Extract the [X, Y] coordinate from the center of the cell holding the provided text.  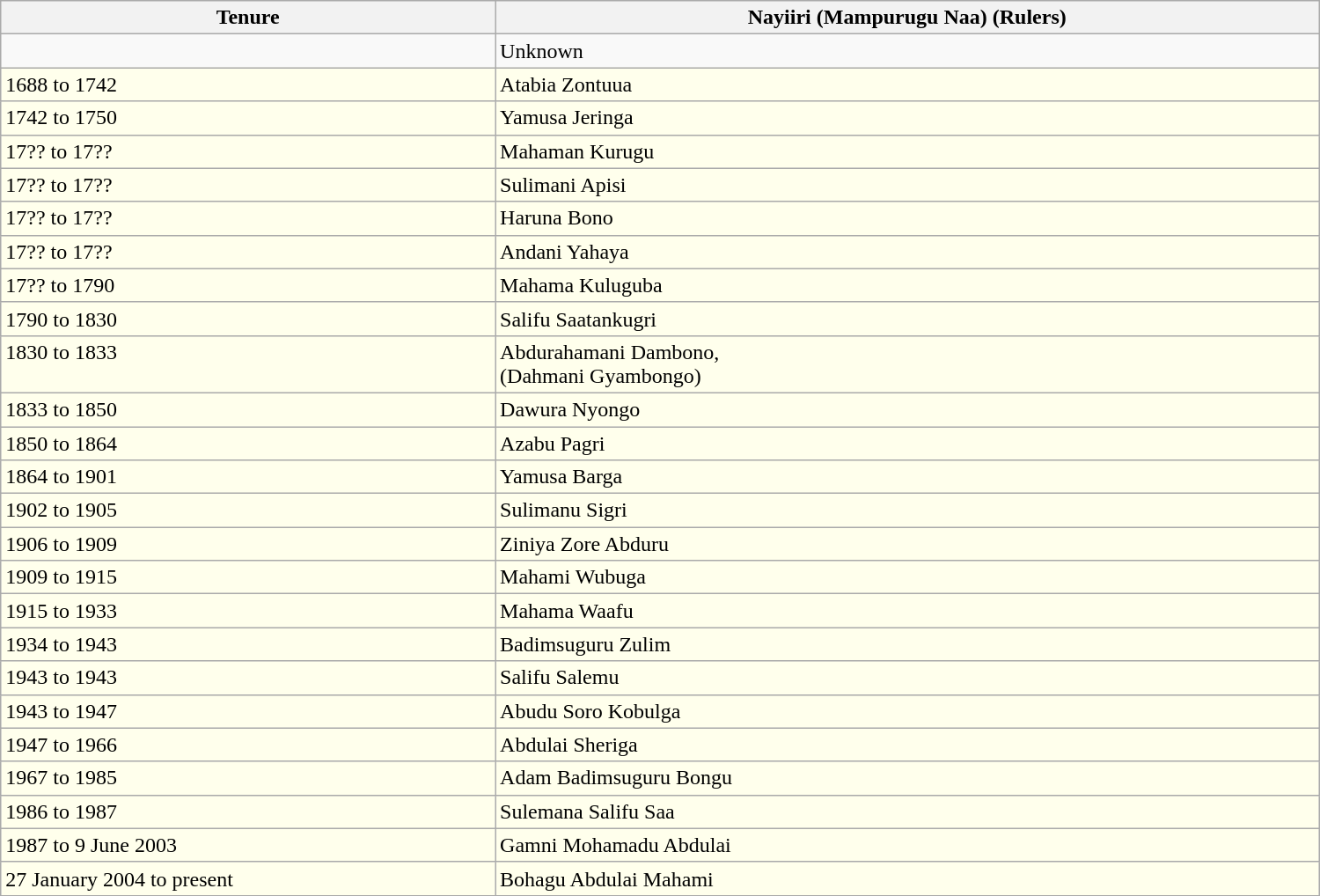
1943 to 1943 [248, 678]
Mahama Kuluguba [907, 285]
1967 to 1985 [248, 778]
Dawura Nyongo [907, 409]
1850 to 1864 [248, 443]
1830 to 1833 [248, 364]
Haruna Bono [907, 218]
Nayiiri (Mampurugu Naa) (Rulers) [907, 18]
1902 to 1905 [248, 510]
Ziniya Zore Abduru [907, 544]
Salifu Saatankugri [907, 319]
Unknown [907, 51]
1909 to 1915 [248, 577]
Abudu Soro Kobulga [907, 711]
Mahaman Kurugu [907, 151]
Sulemana Salifu Saa [907, 812]
1790 to 1830 [248, 319]
1915 to 1933 [248, 611]
Abdulai Sheriga [907, 745]
Yamusa Barga [907, 477]
Mahami Wubuga [907, 577]
Abdurahamani Dambono,(Dahmani Gyambongo) [907, 364]
1906 to 1909 [248, 544]
27 January 2004 to present [248, 878]
Sulimani Apisi [907, 185]
Yamusa Jeringa [907, 118]
1688 to 1742 [248, 84]
Azabu Pagri [907, 443]
Tenure [248, 18]
Salifu Salemu [907, 678]
1833 to 1850 [248, 409]
Sulimanu Sigri [907, 510]
1986 to 1987 [248, 812]
Atabia Zontuua [907, 84]
1864 to 1901 [248, 477]
Andani Yahaya [907, 252]
1742 to 1750 [248, 118]
Badimsuguru Zulim [907, 644]
Mahama Waafu [907, 611]
1943 to 1947 [248, 711]
17?? to 1790 [248, 285]
Bohagu Abdulai Mahami [907, 878]
1947 to 1966 [248, 745]
Adam Badimsuguru Bongu [907, 778]
1934 to 1943 [248, 644]
Gamni Mohamadu Abdulai [907, 845]
1987 to 9 June 2003 [248, 845]
